Identify which cell holds the provided text, then report its (x, y) central coordinate. 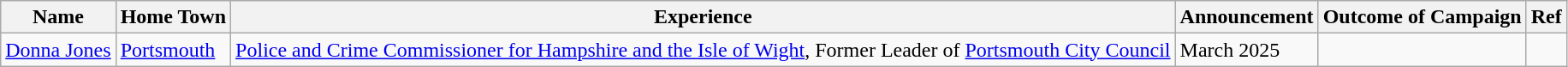
Ref (1546, 17)
Experience (704, 17)
Announcement (1246, 17)
Name (58, 17)
Outcome of Campaign (1422, 17)
Police and Crime Commissioner for Hampshire and the Isle of Wight, Former Leader of Portsmouth City Council (704, 50)
Donna Jones (58, 50)
Home Town (173, 17)
Portsmouth (173, 50)
March 2025 (1246, 50)
